Determine the (x, y) coordinate at the center of the cell enclosing the given text.  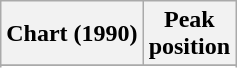
Peakposition (189, 34)
Chart (1990) (72, 34)
